Detect which cell encompasses the target text, then output its (x, y) center coordinate. 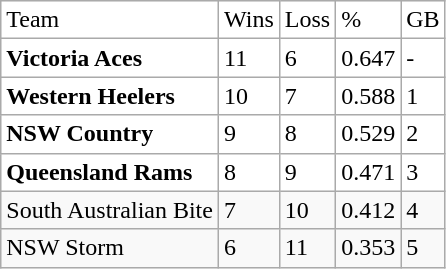
Loss (307, 20)
Victoria Aces (110, 58)
South Australian Bite (110, 210)
GB (423, 20)
0.529 (368, 134)
1 (423, 96)
0.588 (368, 96)
3 (423, 172)
NSW Storm (110, 248)
4 (423, 210)
2 (423, 134)
5 (423, 248)
0.353 (368, 248)
NSW Country (110, 134)
0.412 (368, 210)
- (423, 58)
Team (110, 20)
Wins (248, 20)
Queensland Rams (110, 172)
0.647 (368, 58)
Western Heelers (110, 96)
% (368, 20)
0.471 (368, 172)
